From the cell containing the given text, extract its center point as (x, y) coordinate. 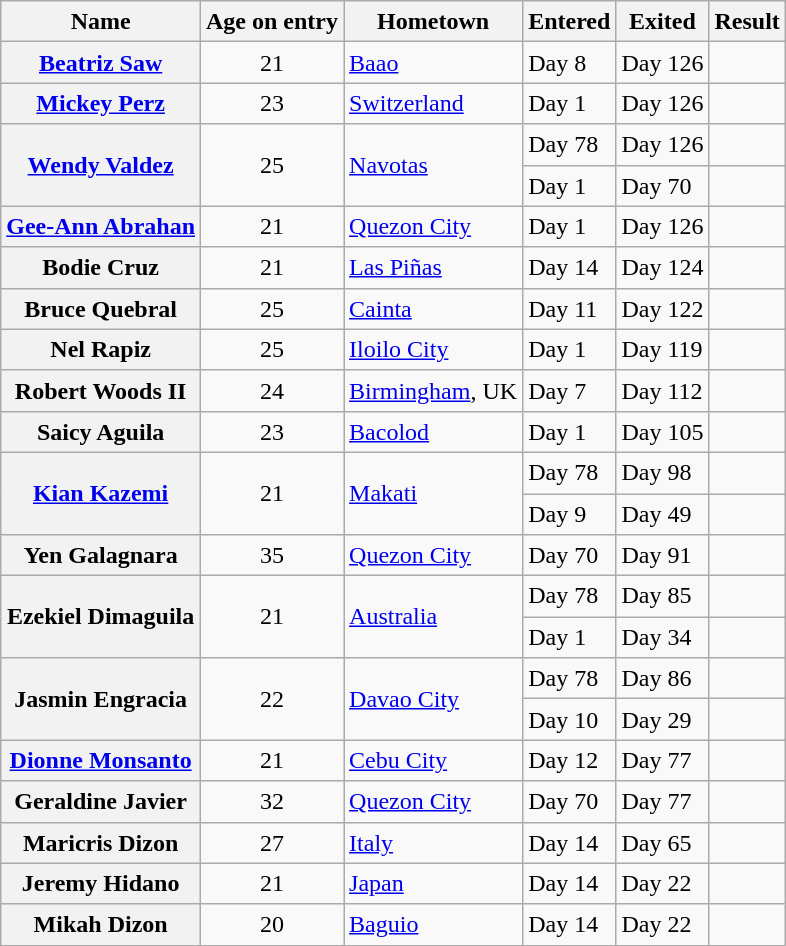
Davao City (434, 699)
Bacolod (434, 432)
Day 49 (662, 514)
Birmingham, UK (434, 390)
Wendy Valdez (101, 165)
Day 10 (570, 720)
Geraldine Javier (101, 802)
Mikah Dizon (101, 924)
Maricris Dizon (101, 842)
Bodie Cruz (101, 268)
Day 9 (570, 514)
Switzerland (434, 104)
27 (272, 842)
Name (101, 22)
Day 105 (662, 432)
Exited (662, 22)
Japan (434, 884)
Australia (434, 617)
Day 34 (662, 638)
Day 91 (662, 556)
Italy (434, 842)
Baguio (434, 924)
Robert Woods II (101, 390)
Iloilo City (434, 350)
Mickey Perz (101, 104)
Baao (434, 62)
Nel Rapiz (101, 350)
Day 65 (662, 842)
Bruce Quebral (101, 308)
Day 86 (662, 678)
Day 8 (570, 62)
Day 124 (662, 268)
20 (272, 924)
Beatriz Saw (101, 62)
Dionne Monsanto (101, 760)
Navotas (434, 165)
Day 12 (570, 760)
Jasmin Engracia (101, 699)
Day 29 (662, 720)
Yen Galagnara (101, 556)
Ezekiel Dimaguila (101, 617)
Saicy Aguila (101, 432)
Result (747, 22)
Las Piñas (434, 268)
Day 11 (570, 308)
Jeremy Hidano (101, 884)
Kian Kazemi (101, 493)
Cainta (434, 308)
Cebu City (434, 760)
22 (272, 699)
Day 7 (570, 390)
Day 122 (662, 308)
24 (272, 390)
Age on entry (272, 22)
Day 85 (662, 596)
35 (272, 556)
Day 98 (662, 472)
Day 112 (662, 390)
Makati (434, 493)
Day 119 (662, 350)
Hometown (434, 22)
32 (272, 802)
Entered (570, 22)
Gee-Ann Abrahan (101, 226)
